Determine the (x, y) coordinate at the center of the cell enclosing the given text.  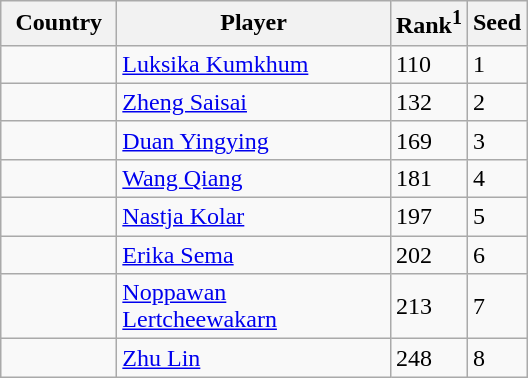
181 (428, 178)
Country (59, 24)
3 (496, 140)
6 (496, 255)
Erika Sema (254, 255)
Wang Qiang (254, 178)
Noppawan Lertcheewakarn (254, 306)
169 (428, 140)
5 (496, 217)
7 (496, 306)
213 (428, 306)
132 (428, 102)
Player (254, 24)
1 (496, 64)
202 (428, 255)
110 (428, 64)
Seed (496, 24)
8 (496, 358)
Nastja Kolar (254, 217)
248 (428, 358)
4 (496, 178)
Zhu Lin (254, 358)
Zheng Saisai (254, 102)
Luksika Kumkhum (254, 64)
197 (428, 217)
2 (496, 102)
Duan Yingying (254, 140)
Rank1 (428, 24)
